Output the [x, y] coordinate of the center of the cell containing the given text.  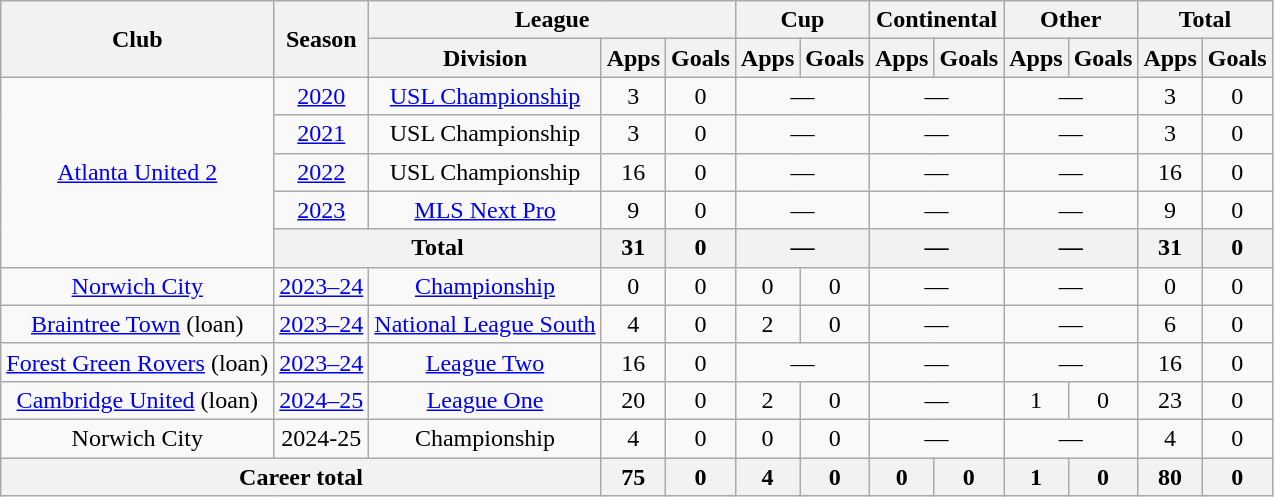
2023 [322, 210]
MLS Next Pro [485, 210]
2022 [322, 172]
Club [138, 39]
6 [1170, 324]
Season [322, 39]
2024–25 [322, 400]
23 [1170, 400]
Career total [301, 477]
2020 [322, 96]
Cup [802, 20]
Atlanta United 2 [138, 172]
National League South [485, 324]
80 [1170, 477]
Continental [937, 20]
League [552, 20]
20 [633, 400]
Other [1071, 20]
Braintree Town (loan) [138, 324]
2024-25 [322, 438]
2021 [322, 134]
Cambridge United (loan) [138, 400]
Forest Green Rovers (loan) [138, 362]
League Two [485, 362]
Division [485, 58]
League One [485, 400]
75 [633, 477]
